Return (x, y) of the center of cell containing provided text 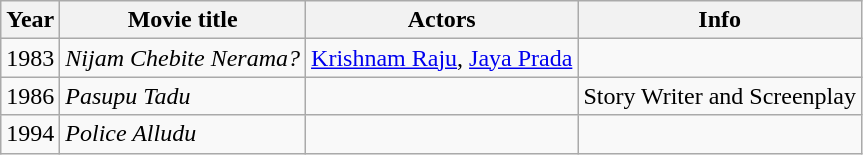
Info (720, 20)
1986 (30, 96)
1983 (30, 58)
Police Alludu (183, 134)
Year (30, 20)
Story Writer and Screenplay (720, 96)
Actors (442, 20)
Krishnam Raju, Jaya Prada (442, 58)
1994 (30, 134)
Nijam Chebite Nerama? (183, 58)
Pasupu Tadu (183, 96)
Movie title (183, 20)
